Locate the cell with the specified text and output its (X, Y) center coordinate. 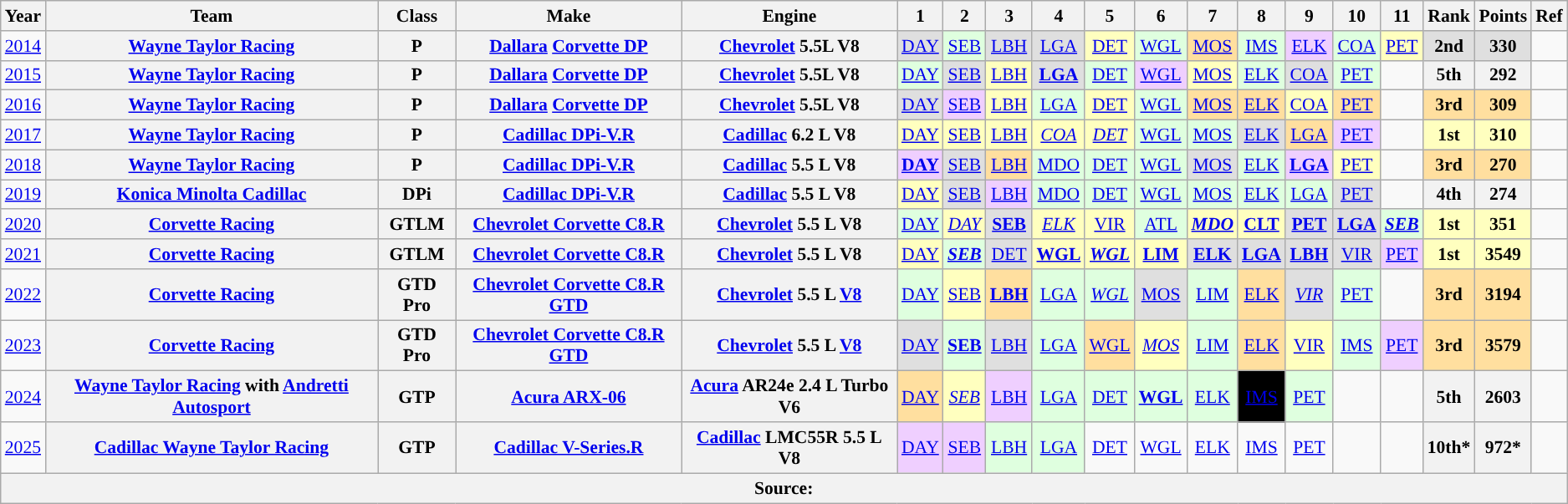
Konica Minolta Cadillac (212, 195)
DPi (416, 195)
2019 (23, 195)
Wayne Taylor Racing with Andretti Autosport (212, 396)
2018 (23, 165)
3194 (1503, 294)
CLT (1261, 225)
2020 (23, 225)
11 (1402, 16)
2017 (23, 135)
Year (23, 16)
2016 (23, 105)
Acura AR24e 2.4 L Turbo V6 (789, 396)
Engine (789, 16)
4 (1059, 16)
Cadillac Wayne Taylor Racing (212, 448)
2nd (1449, 46)
Ref (1549, 16)
2023 (23, 346)
2603 (1503, 396)
4th (1449, 195)
2022 (23, 294)
Points (1503, 16)
Acura ARX-06 (569, 396)
972* (1503, 448)
10th* (1449, 448)
2025 (23, 448)
274 (1503, 195)
Make (569, 16)
330 (1503, 46)
2014 (23, 46)
Cadillac V-Series.R (569, 448)
Source: (784, 488)
1 (920, 16)
10 (1356, 16)
2 (965, 16)
7 (1213, 16)
8 (1261, 16)
2024 (23, 396)
351 (1503, 225)
270 (1503, 165)
2021 (23, 254)
3 (1009, 16)
2015 (23, 75)
5 (1109, 16)
Rank (1449, 16)
309 (1503, 105)
3579 (1503, 346)
Cadillac LMC55R 5.5 L V8 (789, 448)
6 (1161, 16)
9 (1310, 16)
310 (1503, 135)
Team (212, 16)
ATL (1161, 225)
Cadillac 6.2 L V8 (789, 135)
292 (1503, 75)
3549 (1503, 254)
Class (416, 16)
